Provide the [X, Y] coordinate of the cell's center where the given text is located.  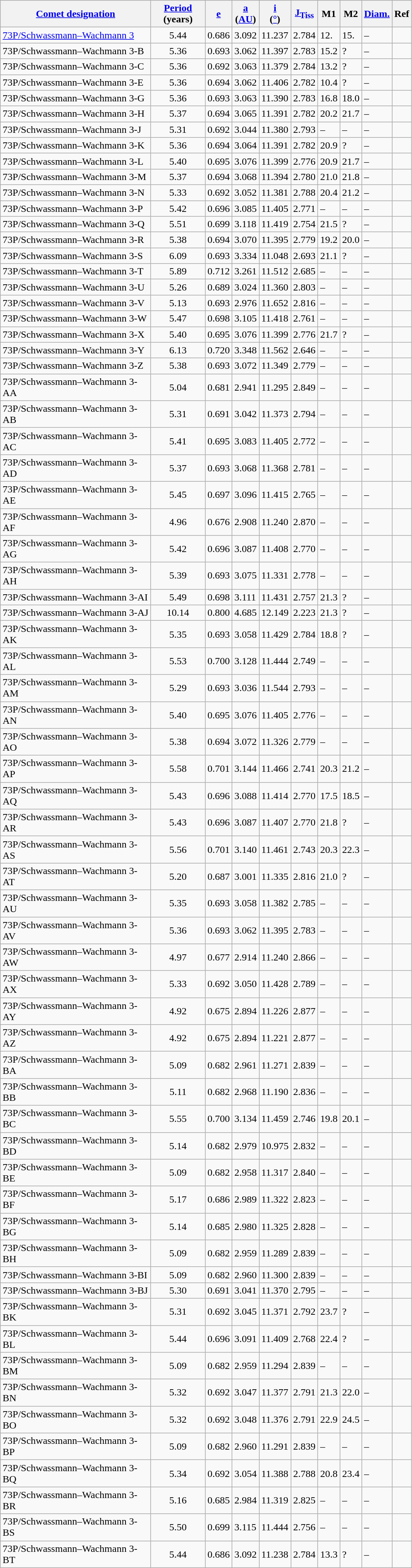
73P/Schwassmann–Wachmann 3-V [76, 303]
2.976 [245, 303]
73P/Schwassmann–Wachmann 3-AV [76, 930]
22.3 [351, 849]
11.048 [275, 256]
24.5 [351, 1419]
Comet designation [76, 14]
Ref [402, 14]
2.980 [245, 1227]
0.677 [219, 958]
13.3 [329, 1554]
73P/Schwassmann–Wachmann 3-BC [76, 1119]
11.325 [275, 1227]
0.676 [219, 521]
12. [329, 35]
73P/Schwassmann–Wachmann 3-AN [76, 715]
3.118 [245, 224]
11.428 [275, 984]
3.024 [245, 287]
2.984 [245, 1501]
11.408 [275, 549]
3.050 [245, 984]
3.140 [245, 849]
3.085 [245, 208]
23.4 [351, 1473]
73P/Schwassmann–Wachmann 3-AD [76, 468]
73P/Schwassmann–Wachmann 3-AF [76, 521]
73P/Schwassmann–Wachmann 3-H [76, 114]
3.348 [245, 350]
2.870 [305, 521]
3.115 [245, 1527]
11.271 [275, 1065]
2.979 [245, 1145]
73P/Schwassmann–Wachmann 3-BR [76, 1501]
73P/Schwassmann–Wachmann 3-BH [76, 1253]
5.53 [178, 661]
11.295 [275, 387]
5.45 [178, 495]
3.064 [245, 145]
11.294 [275, 1366]
73P/Schwassmann–Wachmann 3-N [76, 192]
73P/Schwassmann–Wachmann 3-BF [76, 1199]
73P/Schwassmann–Wachmann 3-BM [76, 1366]
2.765 [305, 495]
73P/Schwassmann–Wachmann 3-AB [76, 414]
3.045 [245, 1312]
2.825 [305, 1501]
6.13 [178, 350]
73P/Schwassmann–Wachmann 3-AG [76, 549]
20.0 [351, 240]
2.646 [305, 350]
73P/Schwassmann–Wachmann 3 [76, 35]
11.380 [275, 130]
11.388 [275, 1473]
3.047 [245, 1393]
3.001 [245, 876]
11.291 [275, 1447]
2.772 [305, 441]
2.749 [305, 661]
3.044 [245, 130]
3.091 [245, 1338]
11.319 [275, 1501]
2.685 [305, 271]
3.054 [245, 1473]
2.914 [245, 958]
73P/Schwassmann–Wachmann 3-AW [76, 958]
11.300 [275, 1275]
11.373 [275, 414]
11.461 [275, 849]
2.961 [245, 1065]
11.394 [275, 177]
6.09 [178, 256]
73P/Schwassmann–Wachmann 3-U [76, 287]
2.223 [305, 613]
2.866 [305, 958]
11.379 [275, 67]
2.795 [305, 1290]
5.50 [178, 1527]
21.5 [329, 224]
11.431 [275, 597]
5.89 [178, 271]
20.4 [329, 192]
3.128 [245, 661]
11.237 [275, 35]
22.9 [329, 1419]
21.1 [329, 256]
12.149 [275, 613]
2.743 [305, 849]
3.111 [245, 597]
JTiss [305, 14]
4.96 [178, 521]
5.41 [178, 441]
11.429 [275, 634]
3.041 [245, 1290]
5.16 [178, 1501]
2.840 [305, 1173]
4.685 [245, 613]
3.065 [245, 114]
73P/Schwassmann–Wachmann 3-AL [76, 661]
73P/Schwassmann–Wachmann 3-BJ [76, 1290]
73P/Schwassmann–Wachmann 3-BQ [76, 1473]
18.5 [351, 795]
73P/Schwassmann–Wachmann 3-K [76, 145]
73P/Schwassmann–Wachmann 3-BB [76, 1092]
5.20 [178, 876]
2.794 [305, 414]
16.8 [329, 98]
10.14 [178, 613]
Diam. [377, 14]
2.778 [305, 576]
11.370 [275, 1290]
11.382 [275, 903]
a(AU) [245, 14]
73P/Schwassmann–Wachmann 3-AC [76, 441]
73P/Schwassmann–Wachmann 3-C [76, 67]
73P/Schwassmann–Wachmann 3-E [76, 82]
2.781 [305, 468]
3.048 [245, 1419]
73P/Schwassmann–Wachmann 3-AT [76, 876]
11.371 [275, 1312]
20.8 [329, 1473]
2.828 [305, 1227]
4.97 [178, 958]
11.415 [275, 495]
11.418 [275, 319]
73P/Schwassmann–Wachmann 3-BE [76, 1173]
13.2 [329, 67]
0.712 [219, 271]
2.849 [305, 387]
73P/Schwassmann–Wachmann 3-P [76, 208]
2.958 [245, 1173]
0.687 [219, 876]
11.466 [275, 769]
2.761 [305, 319]
73P/Schwassmann–Wachmann 3-AZ [76, 1038]
73P/Schwassmann–Wachmann 3-BG [76, 1227]
15. [351, 35]
73P/Schwassmann–Wachmann 3-AX [76, 984]
73P/Schwassmann–Wachmann 3-AQ [76, 795]
11.390 [275, 98]
5.56 [178, 849]
73P/Schwassmann–Wachmann 3-BS [76, 1527]
2.757 [305, 597]
73P/Schwassmann–Wachmann 3-AK [76, 634]
0.697 [219, 495]
5.58 [178, 769]
73P/Schwassmann–Wachmann 3-BA [76, 1065]
2.754 [305, 224]
2.693 [305, 256]
2.780 [305, 177]
2.836 [305, 1092]
3.261 [245, 271]
11.238 [275, 1554]
11.326 [275, 742]
73P/Schwassmann–Wachmann 3-AP [76, 769]
11.368 [275, 468]
2.792 [305, 1312]
73P/Schwassmann–Wachmann 3-G [76, 98]
5.30 [178, 1290]
11.349 [275, 366]
11.512 [275, 271]
2.756 [305, 1527]
11.360 [275, 287]
11.562 [275, 350]
11.221 [275, 1038]
73P/Schwassmann–Wachmann 3-S [76, 256]
73P/Schwassmann–Wachmann 3-AH [76, 576]
11.459 [275, 1119]
11.317 [275, 1173]
5.29 [178, 688]
2.941 [245, 387]
5.17 [178, 1199]
73P/Schwassmann–Wachmann 3-J [76, 130]
73P/Schwassmann–Wachmann 3-AY [76, 1011]
2.968 [245, 1092]
73P/Schwassmann–Wachmann 3-W [76, 319]
3.105 [245, 319]
73P/Schwassmann–Wachmann 3-AU [76, 903]
73P/Schwassmann–Wachmann 3-AM [76, 688]
11.544 [275, 688]
5.34 [178, 1473]
11.397 [275, 51]
2.803 [305, 287]
73P/Schwassmann–Wachmann 3-AO [76, 742]
5.13 [178, 303]
11.652 [275, 303]
5.39 [178, 576]
2.832 [305, 1145]
5.49 [178, 597]
2.741 [305, 769]
5.55 [178, 1119]
M1 [329, 14]
73P/Schwassmann–Wachmann 3-Q [76, 224]
5.26 [178, 287]
2.771 [305, 208]
11.335 [275, 876]
73P/Schwassmann–Wachmann 3-BP [76, 1447]
20.2 [329, 114]
73P/Schwassmann–Wachmann 3-AE [76, 495]
11.190 [275, 1092]
10.4 [329, 82]
2.746 [305, 1119]
18.0 [351, 98]
i(°) [275, 14]
2.785 [305, 903]
73P/Schwassmann–Wachmann 3-B [76, 51]
2.823 [305, 1199]
73P/Schwassmann–Wachmann 3-X [76, 334]
3.083 [245, 441]
3.134 [245, 1119]
e [219, 14]
0.800 [219, 613]
5.04 [178, 387]
73P/Schwassmann–Wachmann 3-AA [76, 387]
73P/Schwassmann–Wachmann 3-BD [76, 1145]
23.7 [329, 1312]
0.681 [219, 387]
15.2 [329, 51]
11.406 [275, 82]
5.47 [178, 319]
3.052 [245, 192]
22.0 [351, 1393]
73P/Schwassmann–Wachmann 3-Z [76, 366]
73P/Schwassmann–Wachmann 3-AJ [76, 613]
73P/Schwassmann–Wachmann 3-BN [76, 1393]
3.096 [245, 495]
3.144 [245, 769]
3.036 [245, 688]
2.789 [305, 984]
19.2 [329, 240]
73P/Schwassmann–Wachmann 3-AS [76, 849]
0.720 [219, 350]
73P/Schwassmann–Wachmann 3-T [76, 271]
73P/Schwassmann–Wachmann 3-BO [76, 1419]
5.11 [178, 1092]
11.407 [275, 823]
Period(years) [178, 14]
11.376 [275, 1419]
11.419 [275, 224]
73P/Schwassmann–Wachmann 3-BI [76, 1275]
2.908 [245, 521]
2.989 [245, 1199]
11.381 [275, 192]
73P/Schwassmann–Wachmann 3-AI [76, 597]
2.768 [305, 1338]
10.975 [275, 1145]
73P/Schwassmann–Wachmann 3-Y [76, 350]
11.409 [275, 1338]
11.331 [275, 576]
3.070 [245, 240]
3.075 [245, 576]
17.5 [329, 795]
20.1 [351, 1119]
M2 [351, 14]
19.8 [329, 1119]
73P/Schwassmann–Wachmann 3-BK [76, 1312]
0.689 [219, 287]
73P/Schwassmann–Wachmann 3-AR [76, 823]
11.289 [275, 1253]
3.088 [245, 795]
73P/Schwassmann–Wachmann 3-M [76, 177]
11.414 [275, 795]
73P/Schwassmann–Wachmann 3-L [76, 161]
11.377 [275, 1393]
73P/Schwassmann–Wachmann 3-BL [76, 1338]
3.334 [245, 256]
73P/Schwassmann–Wachmann 3-R [76, 240]
22.4 [329, 1338]
11.322 [275, 1199]
11.226 [275, 1011]
73P/Schwassmann–Wachmann 3-BT [76, 1554]
18.8 [329, 634]
3.042 [245, 414]
5.51 [178, 224]
